Find where the given text appears and provide that cell's center as [x, y] coordinate. 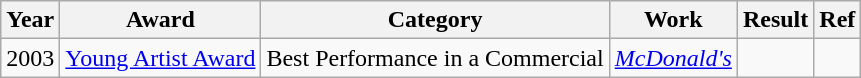
Year [30, 20]
Ref [838, 20]
Result [775, 20]
McDonald's [673, 58]
Category [435, 20]
Award [160, 20]
Work [673, 20]
Best Performance in a Commercial [435, 58]
Young Artist Award [160, 58]
2003 [30, 58]
